Return [X, Y] of the center of cell containing provided text 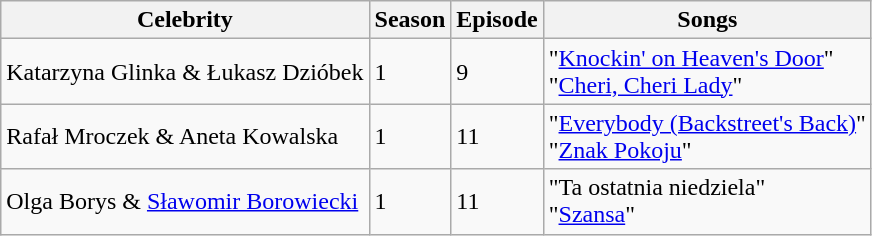
"Everybody (Backstreet's Back)""Znak Pokoju" [707, 136]
Season [410, 20]
Rafał Mroczek & Aneta Kowalska [185, 136]
9 [497, 72]
"Ta ostatnia niedziela""Szansa" [707, 202]
Songs [707, 20]
Celebrity [185, 20]
"Knockin' on Heaven's Door""Cheri, Cheri Lady" [707, 72]
Katarzyna Glinka & Łukasz Dzióbek [185, 72]
Episode [497, 20]
Olga Borys & Sławomir Borowiecki [185, 202]
